From the cell containing the given text, extract its center point as [X, Y] coordinate. 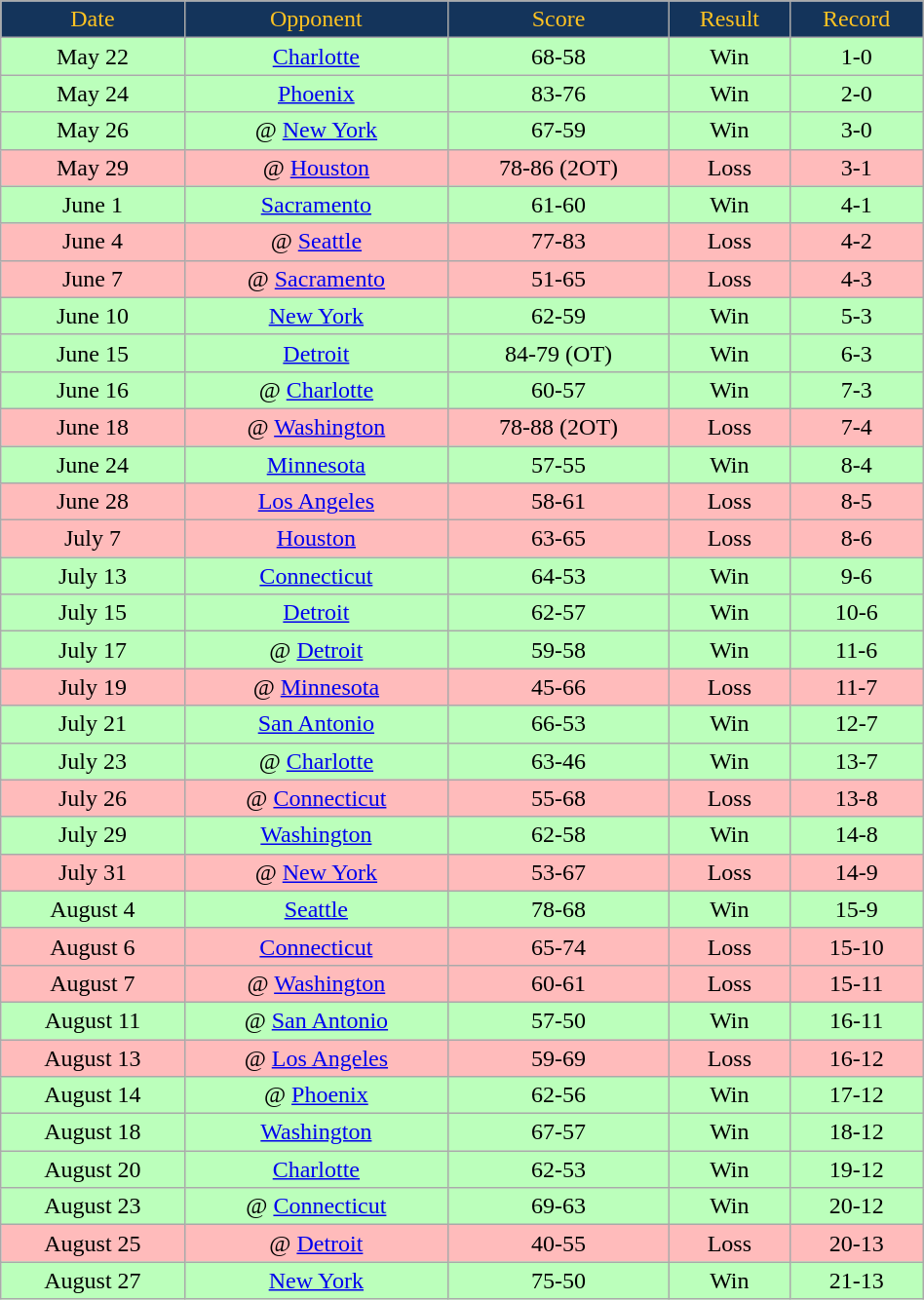
June 1 [93, 205]
2-0 [856, 94]
63-46 [559, 761]
7-3 [856, 390]
3-1 [856, 168]
16-12 [856, 1057]
August 11 [93, 1020]
45-66 [559, 687]
July 13 [93, 576]
11-6 [856, 650]
Minnesota [316, 465]
16-11 [856, 1020]
62-56 [559, 1095]
10-6 [856, 613]
9-6 [856, 576]
14-8 [856, 835]
June 10 [93, 316]
Result [730, 19]
62-59 [559, 316]
63-65 [559, 539]
84-79 (OT) [559, 353]
July 26 [93, 798]
@ Houston [316, 168]
@ Seattle [316, 242]
@ Sacramento [316, 279]
@ Phoenix [316, 1095]
62-53 [559, 1169]
June 4 [93, 242]
July 7 [93, 539]
August 23 [93, 1206]
Los Angeles [316, 502]
Phoenix [316, 94]
19-12 [856, 1169]
July 23 [93, 761]
June 24 [93, 465]
July 31 [93, 872]
Houston [316, 539]
Opponent [316, 19]
May 26 [93, 131]
60-57 [559, 390]
64-53 [559, 576]
8-4 [856, 465]
6-3 [856, 353]
20-12 [856, 1206]
58-61 [559, 502]
July 17 [93, 650]
May 22 [93, 57]
75-50 [559, 1281]
55-68 [559, 798]
67-57 [559, 1132]
15-11 [856, 983]
60-61 [559, 983]
July 19 [93, 687]
Date [93, 19]
June 28 [93, 502]
4-3 [856, 279]
59-69 [559, 1057]
8-5 [856, 502]
13-8 [856, 798]
July 15 [93, 613]
69-63 [559, 1206]
San Antonio [316, 724]
July 21 [93, 724]
21-13 [856, 1281]
August 7 [93, 983]
67-59 [559, 131]
August 13 [93, 1057]
August 18 [93, 1132]
8-6 [856, 539]
August 20 [93, 1169]
June 16 [93, 390]
@ Los Angeles [316, 1057]
61-60 [559, 205]
78-86 (2OT) [559, 168]
40-55 [559, 1243]
August 6 [93, 946]
51-65 [559, 279]
62-57 [559, 613]
17-12 [856, 1095]
15-9 [856, 909]
66-53 [559, 724]
57-50 [559, 1020]
11-7 [856, 687]
62-58 [559, 835]
August 27 [93, 1281]
5-3 [856, 316]
1-0 [856, 57]
78-88 (2OT) [559, 427]
18-12 [856, 1132]
June 15 [93, 353]
May 24 [93, 94]
4-2 [856, 242]
15-10 [856, 946]
Record [856, 19]
20-13 [856, 1243]
4-1 [856, 205]
83-76 [559, 94]
14-9 [856, 872]
12-7 [856, 724]
68-58 [559, 57]
July 29 [93, 835]
August 4 [93, 909]
August 25 [93, 1243]
13-7 [856, 761]
7-4 [856, 427]
59-58 [559, 650]
Score [559, 19]
August 14 [93, 1095]
57-55 [559, 465]
77-83 [559, 242]
3-0 [856, 131]
@ San Antonio [316, 1020]
Seattle [316, 909]
78-68 [559, 909]
53-67 [559, 872]
May 29 [93, 168]
June 7 [93, 279]
@ Minnesota [316, 687]
Sacramento [316, 205]
65-74 [559, 946]
June 18 [93, 427]
